Capture the cell that displays the provided text and extract its [X, Y] central coordinate. 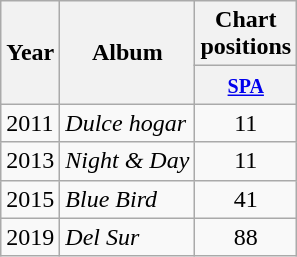
Del Sur [128, 237]
Chart positions [246, 34]
88 [246, 237]
2015 [30, 199]
2013 [30, 161]
Album [128, 52]
2019 [30, 237]
41 [246, 199]
2011 [30, 123]
Year [30, 52]
Blue Bird [128, 199]
SPA [246, 85]
Dulce hogar [128, 123]
Night & Day [128, 161]
